Identify which cell holds the provided text, then report its [x, y] central coordinate. 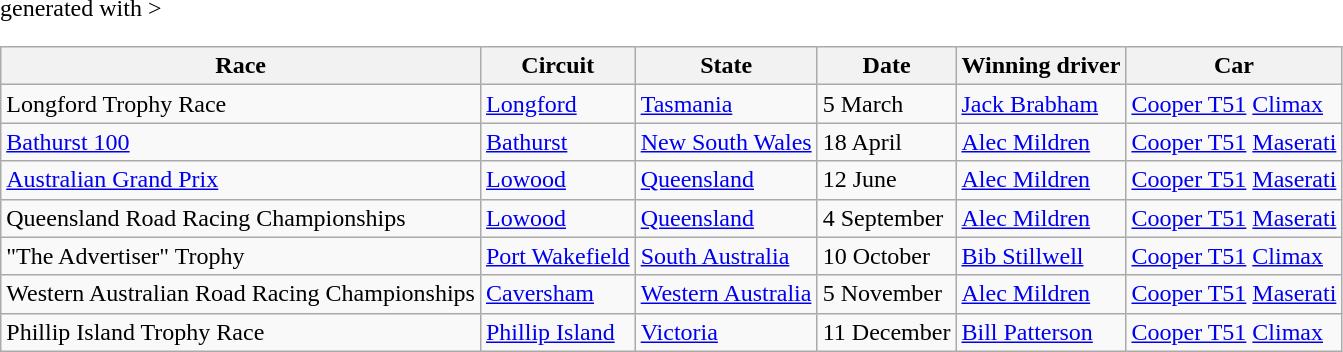
Car [1234, 66]
Bib Stillwell [1041, 256]
Longford [558, 104]
Bill Patterson [1041, 332]
Winning driver [1041, 66]
Australian Grand Prix [241, 180]
New South Wales [726, 142]
"The Advertiser" Trophy [241, 256]
Western Australia [726, 294]
Phillip Island [558, 332]
Jack Brabham [1041, 104]
Race [241, 66]
Port Wakefield [558, 256]
5 November [886, 294]
Queensland Road Racing Championships [241, 218]
State [726, 66]
Tasmania [726, 104]
Victoria [726, 332]
Bathurst 100 [241, 142]
Date [886, 66]
12 June [886, 180]
5 March [886, 104]
Western Australian Road Racing Championships [241, 294]
Caversham [558, 294]
11 December [886, 332]
18 April [886, 142]
Bathurst [558, 142]
Circuit [558, 66]
Phillip Island Trophy Race [241, 332]
10 October [886, 256]
Longford Trophy Race [241, 104]
South Australia [726, 256]
4 September [886, 218]
